Search for the cell housing the specified text and yield its [x, y] center coordinate. 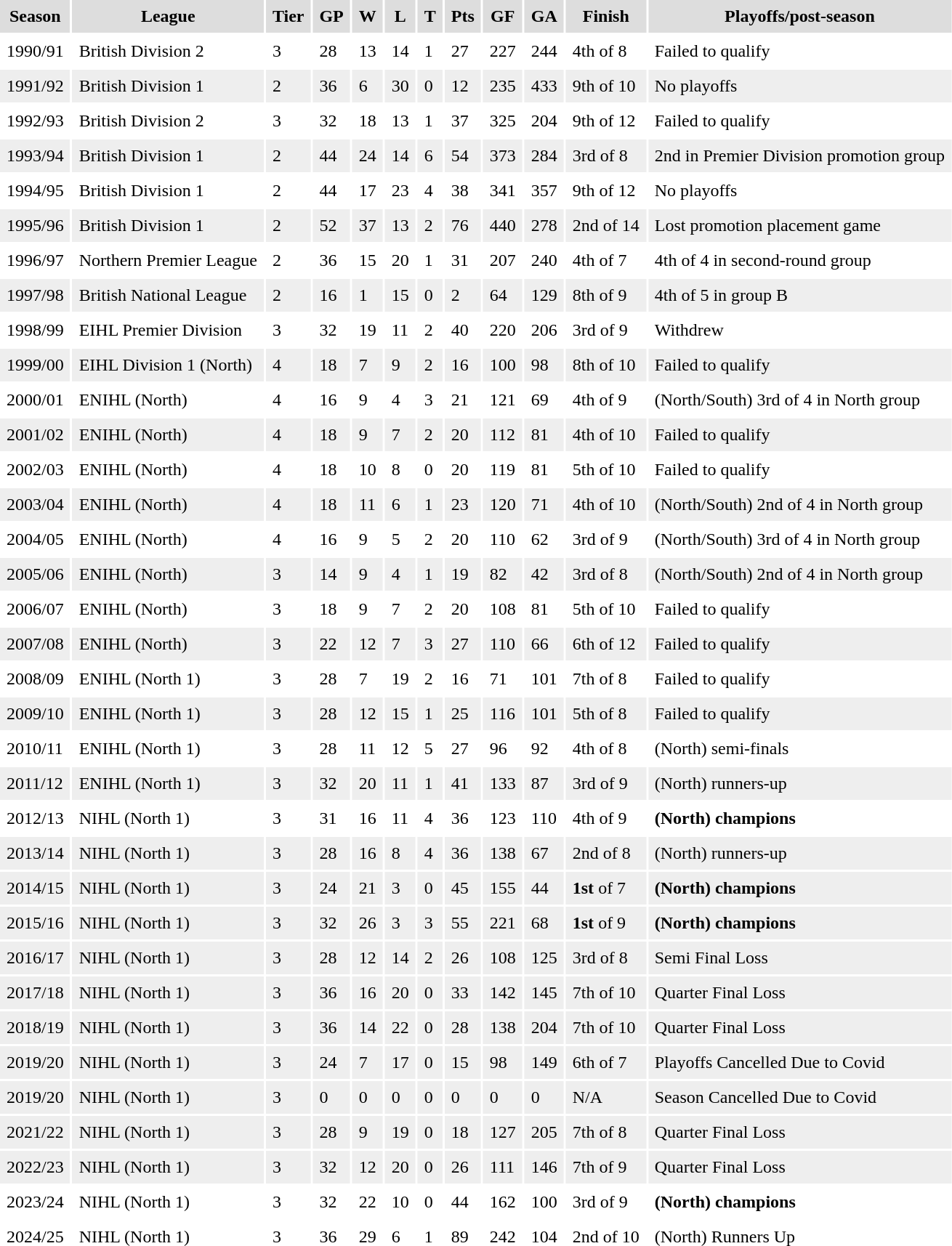
116 [503, 713]
Tier [289, 16]
52 [331, 225]
2nd of 8 [606, 853]
2009/10 [35, 713]
87 [544, 783]
1992/93 [35, 121]
2007/08 [35, 644]
League [169, 16]
96 [503, 748]
Playoffs Cancelled Due to Covid [799, 1062]
41 [463, 783]
62 [544, 539]
2nd in Premier Division promotion group [799, 155]
92 [544, 748]
2018/19 [35, 1027]
5th of 8 [606, 713]
341 [503, 190]
Semi Final Loss [799, 958]
Finish [606, 16]
54 [463, 155]
25 [463, 713]
1996/97 [35, 260]
2013/14 [35, 853]
4th of 4 in second-round group [799, 260]
129 [544, 295]
145 [544, 992]
149 [544, 1062]
N/A [606, 1097]
1st of 9 [606, 923]
244 [544, 51]
33 [463, 992]
2012/13 [35, 818]
40 [463, 330]
2021/22 [35, 1132]
1999/00 [35, 365]
2nd of 14 [606, 225]
9th of 10 [606, 86]
325 [503, 121]
1993/94 [35, 155]
T [430, 16]
64 [503, 295]
2005/06 [35, 574]
67 [544, 853]
205 [544, 1132]
127 [503, 1132]
2002/03 [35, 469]
69 [544, 400]
123 [503, 818]
2016/17 [35, 958]
Playoffs/post-season [799, 16]
440 [503, 225]
142 [503, 992]
2000/01 [35, 400]
125 [544, 958]
120 [503, 504]
8th of 9 [606, 295]
1994/95 [35, 190]
EIHL Division 1 (North) [169, 365]
2011/12 [35, 783]
1991/92 [35, 86]
2022/23 [35, 1167]
2010/11 [35, 748]
76 [463, 225]
119 [503, 469]
1998/99 [35, 330]
Season Cancelled Due to Covid [799, 1097]
133 [503, 783]
66 [544, 644]
(North) semi-finals [799, 748]
Withdrew [799, 330]
Northern Premier League [169, 260]
30 [400, 86]
2004/05 [35, 539]
207 [503, 260]
Lost promotion placement game [799, 225]
1995/96 [35, 225]
278 [544, 225]
42 [544, 574]
433 [544, 86]
6th of 7 [606, 1062]
206 [544, 330]
British National League [169, 295]
EIHL Premier Division [169, 330]
221 [503, 923]
38 [463, 190]
2008/09 [35, 679]
240 [544, 260]
2023/24 [35, 1202]
6th of 12 [606, 644]
4th of 5 in group B [799, 295]
235 [503, 86]
146 [544, 1167]
4th of 7 [606, 260]
L [400, 16]
284 [544, 155]
1990/91 [35, 51]
111 [503, 1167]
1997/98 [35, 295]
W [368, 16]
55 [463, 923]
1st of 7 [606, 888]
GA [544, 16]
357 [544, 190]
Season [35, 16]
GP [331, 16]
373 [503, 155]
220 [503, 330]
Pts [463, 16]
2001/02 [35, 434]
7th of 9 [606, 1167]
45 [463, 888]
227 [503, 51]
155 [503, 888]
2003/04 [35, 504]
121 [503, 400]
2014/15 [35, 888]
2015/16 [35, 923]
68 [544, 923]
112 [503, 434]
GF [503, 16]
162 [503, 1202]
8th of 10 [606, 365]
2017/18 [35, 992]
2006/07 [35, 609]
82 [503, 574]
